Determine the [X, Y] coordinate at the center of the cell enclosing the given text.  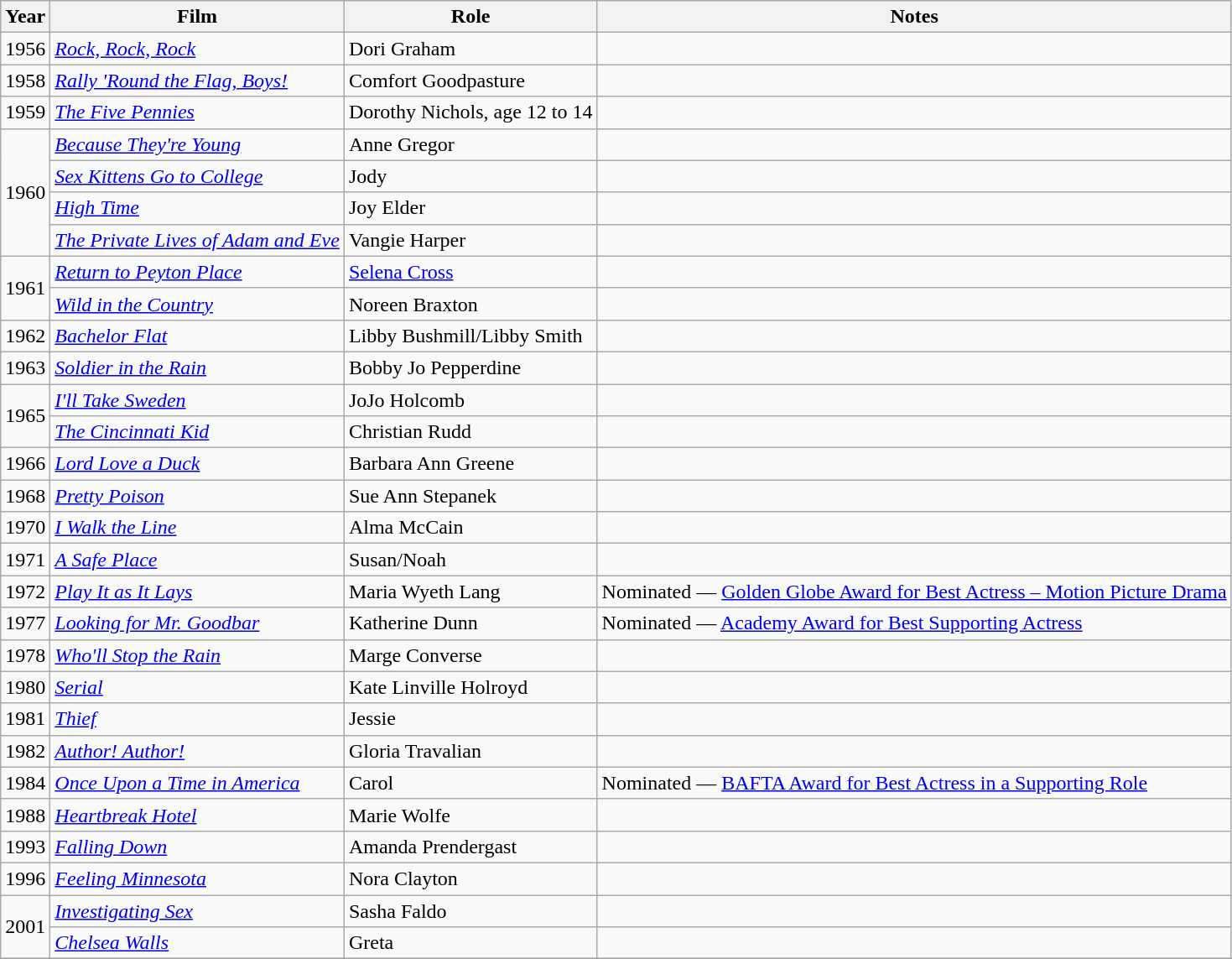
The Private Lives of Adam and Eve [198, 240]
The Five Pennies [198, 112]
1958 [25, 81]
1988 [25, 815]
Wild in the Country [198, 304]
Barbara Ann Greene [470, 464]
Selena Cross [470, 272]
1966 [25, 464]
Dori Graham [470, 49]
Joy Elder [470, 208]
Looking for Mr. Goodbar [198, 623]
Nominated — Golden Globe Award for Best Actress – Motion Picture Drama [914, 592]
Bobby Jo Pepperdine [470, 367]
Soldier in the Rain [198, 367]
Anne Gregor [470, 144]
Amanda Prendergast [470, 847]
2001 [25, 926]
Once Upon a Time in America [198, 783]
Maria Wyeth Lang [470, 592]
Year [25, 17]
Rally 'Round the Flag, Boys! [198, 81]
Serial [198, 687]
Dorothy Nichols, age 12 to 14 [470, 112]
1965 [25, 416]
1993 [25, 847]
Film [198, 17]
Katherine Dunn [470, 623]
Notes [914, 17]
Rock, Rock, Rock [198, 49]
1972 [25, 592]
1971 [25, 560]
Pretty Poison [198, 496]
Kate Linville Holroyd [470, 687]
Noreen Braxton [470, 304]
Role [470, 17]
1978 [25, 655]
Nominated — Academy Award for Best Supporting Actress [914, 623]
Marge Converse [470, 655]
1956 [25, 49]
Marie Wolfe [470, 815]
High Time [198, 208]
1980 [25, 687]
1960 [25, 192]
I Walk the Line [198, 528]
Gloria Travalian [470, 751]
1984 [25, 783]
1970 [25, 528]
Because They're Young [198, 144]
Nominated — BAFTA Award for Best Actress in a Supporting Role [914, 783]
Sasha Faldo [470, 910]
Libby Bushmill/Libby Smith [470, 336]
1996 [25, 878]
Christian Rudd [470, 432]
Chelsea Walls [198, 943]
Susan/Noah [470, 560]
Alma McCain [470, 528]
1959 [25, 112]
The Cincinnati Kid [198, 432]
1981 [25, 719]
Carol [470, 783]
Play It as It Lays [198, 592]
1961 [25, 288]
1968 [25, 496]
Author! Author! [198, 751]
Bachelor Flat [198, 336]
Thief [198, 719]
Lord Love a Duck [198, 464]
Nora Clayton [470, 878]
Falling Down [198, 847]
JoJo Holcomb [470, 400]
Investigating Sex [198, 910]
Jessie [470, 719]
Who'll Stop the Rain [198, 655]
I'll Take Sweden [198, 400]
Sue Ann Stepanek [470, 496]
Jody [470, 176]
Feeling Minnesota [198, 878]
1982 [25, 751]
Heartbreak Hotel [198, 815]
1963 [25, 367]
Sex Kittens Go to College [198, 176]
1977 [25, 623]
A Safe Place [198, 560]
Vangie Harper [470, 240]
1962 [25, 336]
Greta [470, 943]
Comfort Goodpasture [470, 81]
Return to Peyton Place [198, 272]
